Output the [X, Y] coordinate of the center of the cell containing the given text.  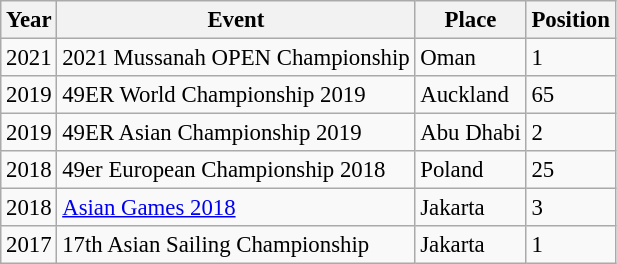
3 [570, 208]
65 [570, 95]
2021 [29, 58]
2017 [29, 245]
Auckland [470, 95]
25 [570, 170]
2 [570, 133]
49ER Asian Championship 2019 [236, 133]
Year [29, 20]
17th Asian Sailing Championship [236, 245]
Event [236, 20]
2021 Mussanah OPEN Championship [236, 58]
Poland [470, 170]
Asian Games 2018 [236, 208]
Position [570, 20]
Oman [470, 58]
Place [470, 20]
49ER World Championship 2019 [236, 95]
Abu Dhabi [470, 133]
49er European Championship 2018 [236, 170]
